Identify which cell holds the provided text, then report its [X, Y] central coordinate. 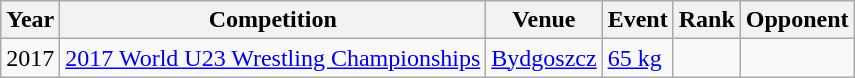
Year [30, 20]
2017 World U23 Wrestling Championships [273, 58]
Opponent [797, 20]
Rank [706, 20]
Bydgoszcz [544, 58]
Event [638, 20]
Competition [273, 20]
65 kg [638, 58]
Venue [544, 20]
2017 [30, 58]
